Pinpoint the cell where the given text exists, returning its [X, Y] midpoint coordinate. 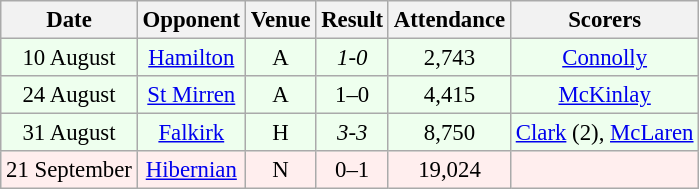
McKinlay [604, 95]
19,024 [449, 170]
Hamilton [191, 58]
St Mirren [191, 95]
0–1 [352, 170]
21 September [69, 170]
Opponent [191, 20]
Date [69, 20]
H [280, 133]
Falkirk [191, 133]
2,743 [449, 58]
10 August [69, 58]
Scorers [604, 20]
Result [352, 20]
31 August [69, 133]
1–0 [352, 95]
8,750 [449, 133]
N [280, 170]
3-3 [352, 133]
4,415 [449, 95]
Connolly [604, 58]
Hibernian [191, 170]
1-0 [352, 58]
Venue [280, 20]
Attendance [449, 20]
Clark (2), McLaren [604, 133]
24 August [69, 95]
